Detect which cell encompasses the target text, then output its (X, Y) center coordinate. 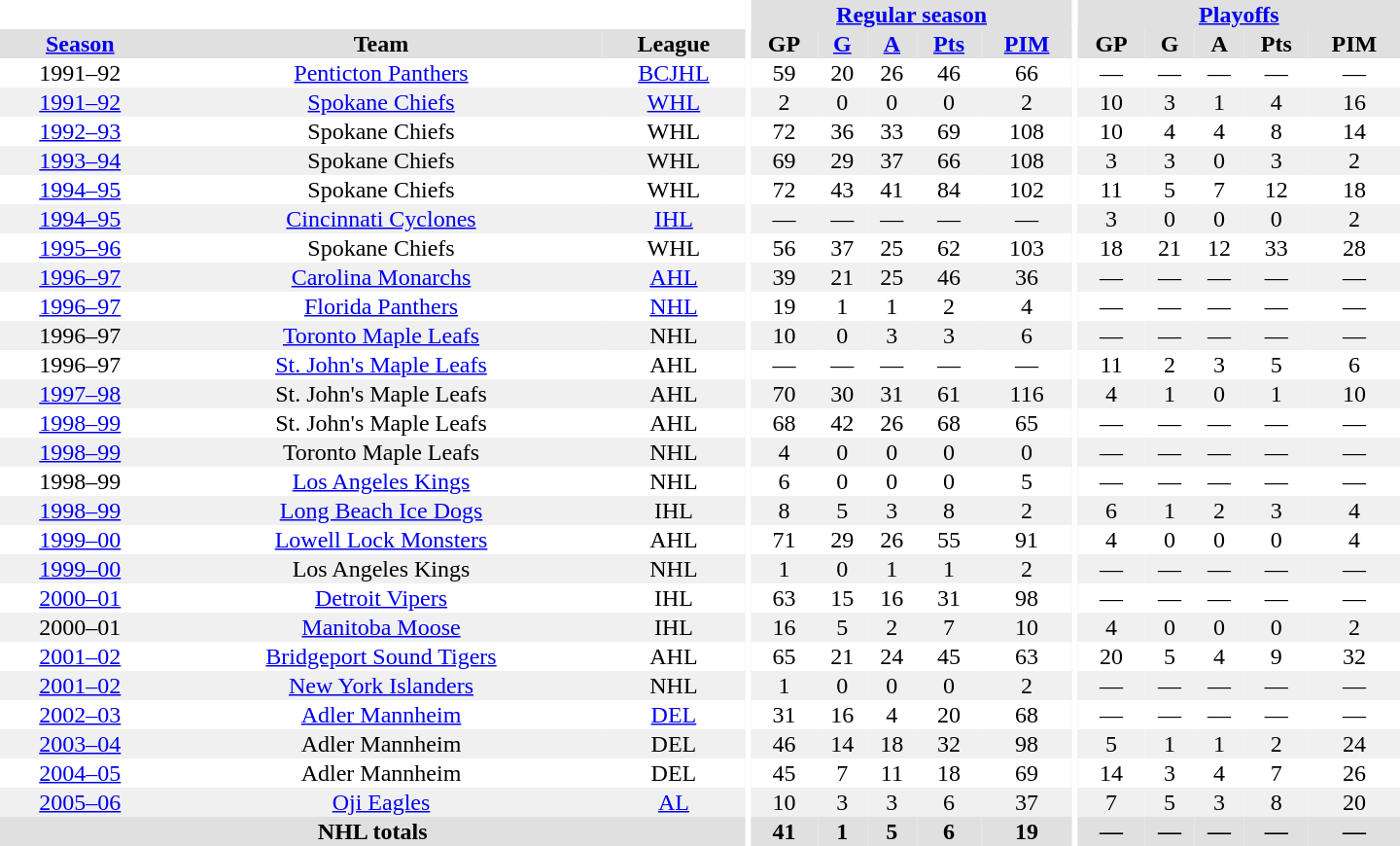
Oji Eagles (381, 802)
56 (784, 248)
2003–04 (80, 744)
15 (842, 598)
Manitoba Moose (381, 627)
39 (784, 277)
Regular season (912, 15)
Carolina Monarchs (381, 277)
New York Islanders (381, 686)
2005–06 (80, 802)
9 (1277, 656)
AL (673, 802)
1993–94 (80, 160)
116 (1027, 394)
59 (784, 73)
Lowell Lock Monsters (381, 540)
1997–98 (80, 394)
League (673, 44)
103 (1027, 248)
1995–96 (80, 248)
Long Beach Ice Dogs (381, 511)
Florida Panthers (381, 306)
91 (1027, 540)
84 (949, 190)
71 (784, 540)
Season (80, 44)
30 (842, 394)
BCJHL (673, 73)
Detroit Vipers (381, 598)
2002–03 (80, 715)
61 (949, 394)
55 (949, 540)
28 (1354, 248)
Bridgeport Sound Tigers (381, 656)
NHL totals (372, 831)
Playoffs (1239, 15)
2004–05 (80, 773)
102 (1027, 190)
70 (784, 394)
43 (842, 190)
42 (842, 423)
62 (949, 248)
Cincinnati Cyclones (381, 219)
Team (381, 44)
1992–93 (80, 131)
Penticton Panthers (381, 73)
